Pinpoint the cell where the given text exists, returning its [X, Y] midpoint coordinate. 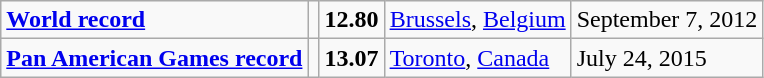
13.07 [352, 58]
World record [154, 20]
Brussels, Belgium [478, 20]
Pan American Games record [154, 58]
September 7, 2012 [667, 20]
Toronto, Canada [478, 58]
July 24, 2015 [667, 58]
12.80 [352, 20]
